Return (x, y) of the center of cell containing provided text 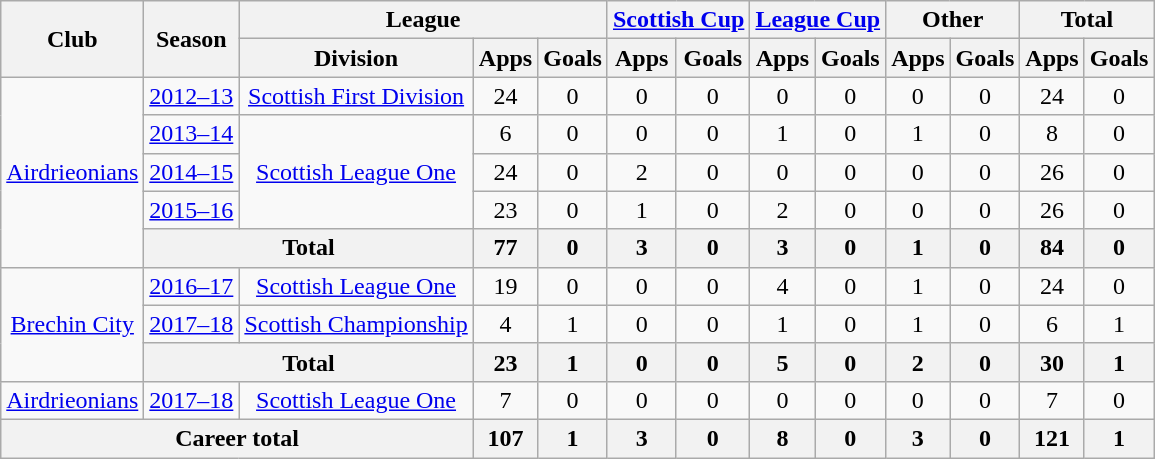
2013–14 (192, 134)
5 (782, 362)
2015–16 (192, 210)
Brechin City (72, 324)
Scottish Cup (678, 20)
2012–13 (192, 96)
Career total (238, 438)
2014–15 (192, 172)
77 (505, 248)
19 (505, 286)
121 (1052, 438)
Division (356, 58)
League (424, 20)
Scottish First Division (356, 96)
Season (192, 39)
League Cup (818, 20)
Scottish Championship (356, 324)
Club (72, 39)
84 (1052, 248)
Other (953, 20)
30 (1052, 362)
107 (505, 438)
2016–17 (192, 286)
